Pinpoint the cell where the given text exists, returning its (X, Y) midpoint coordinate. 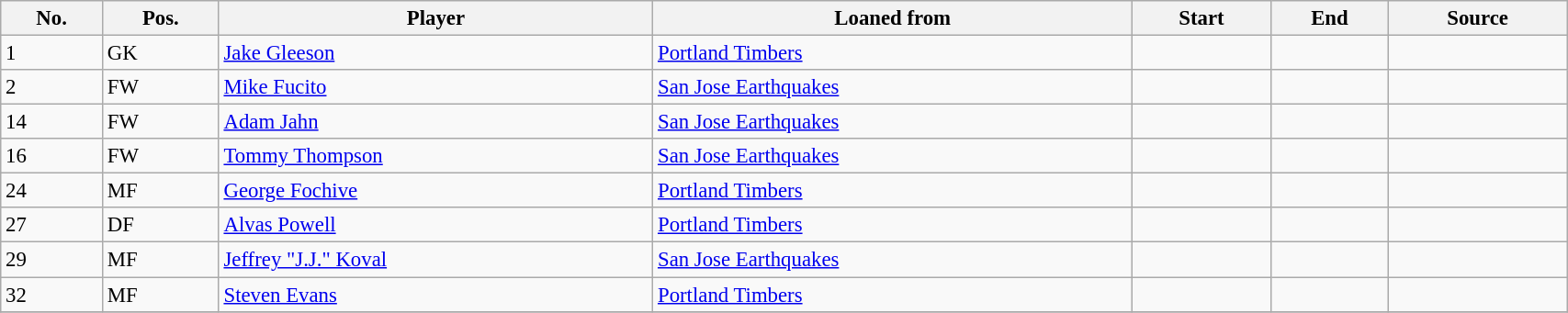
End (1329, 18)
Player (435, 18)
32 (51, 295)
Start (1201, 18)
Loaned from (893, 18)
DF (162, 225)
Source (1478, 18)
Jeffrey "J.J." Koval (435, 260)
Mike Fucito (435, 87)
Alvas Powell (435, 225)
No. (51, 18)
GK (162, 53)
Adam Jahn (435, 122)
Jake Gleeson (435, 53)
Steven Evans (435, 295)
29 (51, 260)
Tommy Thompson (435, 156)
George Fochive (435, 191)
14 (51, 122)
Pos. (162, 18)
1 (51, 53)
27 (51, 225)
16 (51, 156)
2 (51, 87)
24 (51, 191)
